Capture the cell that displays the provided text and extract its [x, y] central coordinate. 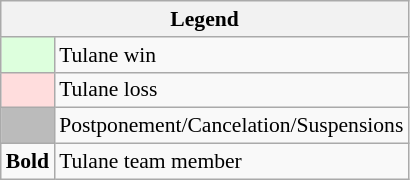
Tulane loss [231, 90]
Postponement/Cancelation/Suspensions [231, 126]
Legend [205, 19]
Tulane win [231, 55]
Bold [28, 162]
Tulane team member [231, 162]
